Detect which cell encompasses the target text, then output its [x, y] center coordinate. 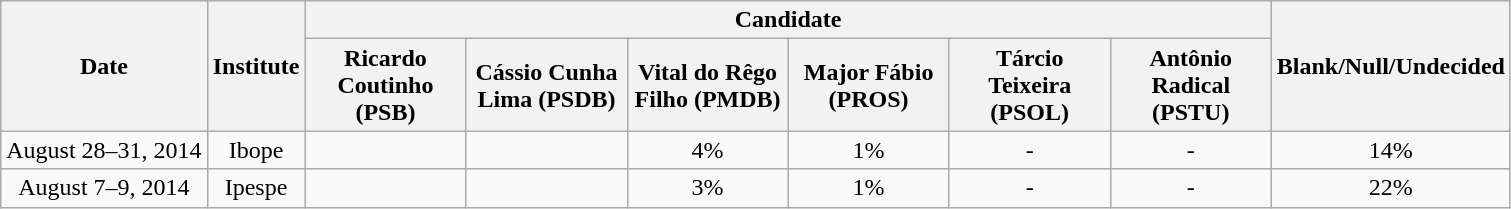
Institute [256, 66]
Cássio Cunha Lima (PSDB) [546, 85]
Ipespe [256, 188]
4% [708, 150]
Ricardo Coutinho (PSB) [386, 85]
Antônio Radical (PSTU) [1190, 85]
22% [1390, 188]
Vital do Rêgo Filho (PMDB) [708, 85]
Tárcio Teixeira (PSOL) [1030, 85]
Blank/Null/Undecided [1390, 66]
3% [708, 188]
Candidate [788, 20]
Ibope [256, 150]
Major Fábio (PROS) [868, 85]
Date [104, 66]
14% [1390, 150]
August 28–31, 2014 [104, 150]
August 7–9, 2014 [104, 188]
